For the text-containing cell, return its midpoint in (X, Y) coordinate format. 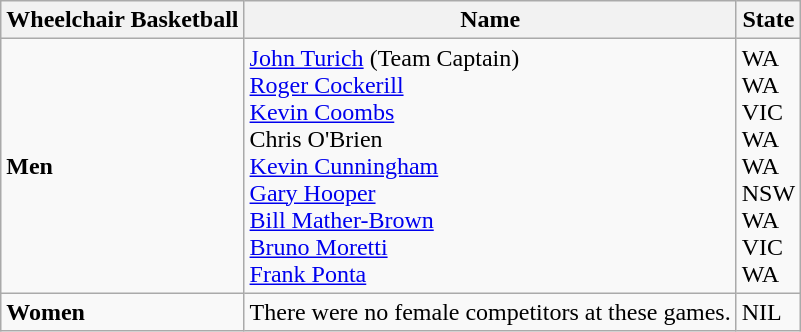
NIL (768, 312)
WAWAVICWAWANSWWAVICWA (768, 166)
Women (122, 312)
Name (490, 20)
There were no female competitors at these games. (490, 312)
Men (122, 166)
Wheelchair Basketball (122, 20)
John Turich (Team Captain)Roger CockerillKevin CoombsChris O'BrienKevin CunninghamGary HooperBill Mather-BrownBruno MorettiFrank Ponta (490, 166)
State (768, 20)
